Extract the [x, y] coordinate from the center of the cell holding the provided text.  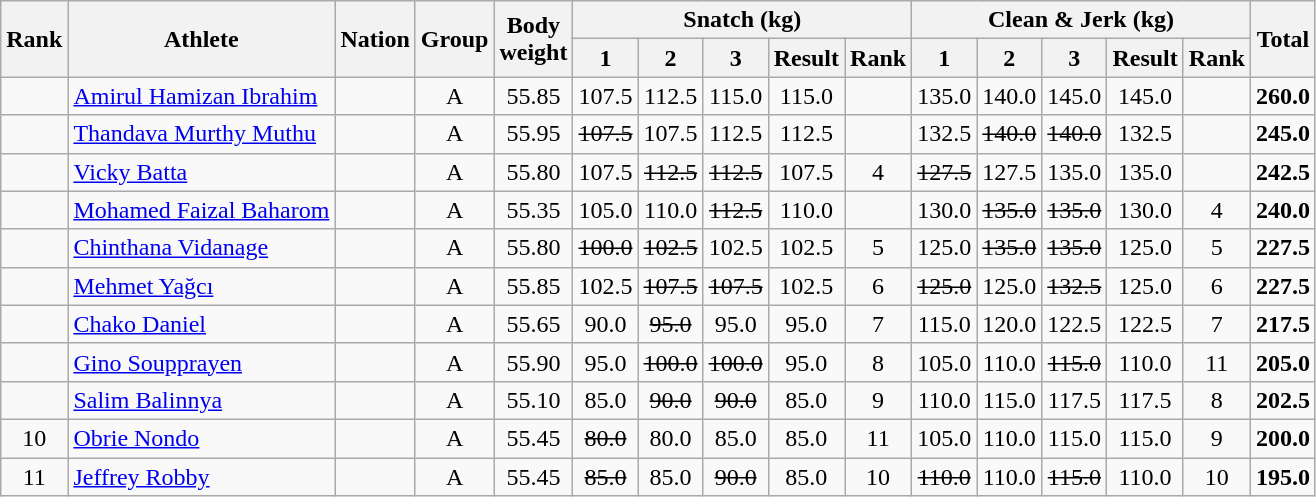
Amirul Hamizan Ibrahim [202, 96]
120.0 [1010, 324]
Athlete [202, 39]
55.10 [534, 400]
55.35 [534, 210]
205.0 [1282, 362]
Mehmet Yağcı [202, 286]
Nation [375, 39]
Chinthana Vidanage [202, 248]
Thandava Murthy Muthu [202, 134]
55.90 [534, 362]
Total [1282, 39]
245.0 [1282, 134]
Mohamed Faizal Baharom [202, 210]
240.0 [1282, 210]
55.65 [534, 324]
Jeffrey Robby [202, 477]
Clean & Jerk (kg) [1082, 20]
Gino Soupprayen [202, 362]
Bodyweight [534, 39]
242.5 [1282, 172]
Vicky Batta [202, 172]
Obrie Nondo [202, 438]
Salim Balinnya [202, 400]
217.5 [1282, 324]
202.5 [1282, 400]
260.0 [1282, 96]
Chako Daniel [202, 324]
200.0 [1282, 438]
55.95 [534, 134]
Snatch (kg) [742, 20]
195.0 [1282, 477]
Group [454, 39]
